Output the (x, y) coordinate of the center of the cell containing the given text.  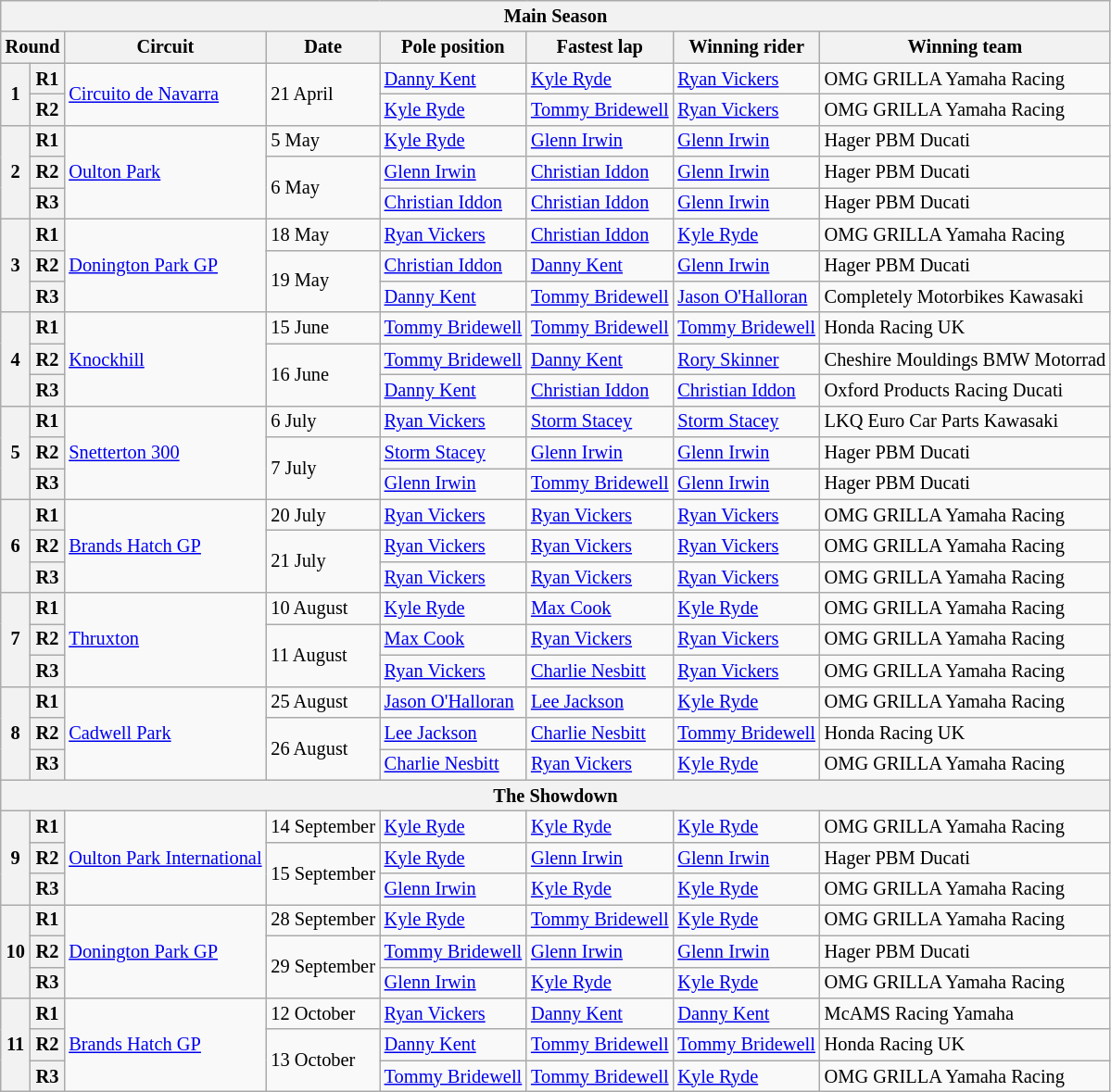
7 (16, 639)
The Showdown (556, 796)
Cheshire Mouldings BMW Motorrad (966, 359)
5 May (322, 141)
12 October (322, 1013)
10 (16, 950)
Snetterton 300 (165, 452)
LKQ Euro Car Parts Kawasaki (966, 421)
Knockhill (165, 359)
10 August (322, 609)
16 June (322, 374)
Oulton Park International (165, 858)
Cadwell Park (165, 734)
Oulton Park (165, 172)
14 September (322, 826)
Circuito de Navarra (165, 94)
Date (322, 47)
19 May (322, 282)
6 May (322, 187)
Completely Motorbikes Kawasaki (966, 296)
11 August (322, 654)
11 (16, 1045)
2 (16, 172)
18 May (322, 234)
15 September (322, 872)
9 (16, 858)
Main Season (556, 16)
Fastest lap (600, 47)
3 (16, 265)
8 (16, 734)
Winning rider (746, 47)
6 (16, 546)
15 June (322, 328)
Circuit (165, 47)
29 September (322, 967)
4 (16, 359)
26 August (322, 748)
Pole position (453, 47)
1 (16, 94)
25 August (322, 702)
21 April (322, 94)
McAMS Racing Yamaha (966, 1013)
Rory Skinner (746, 359)
6 July (322, 421)
28 September (322, 920)
21 July (322, 561)
7 July (322, 469)
5 (16, 452)
Thruxton (165, 639)
Winning team (966, 47)
13 October (322, 1060)
Round (33, 47)
Oxford Products Racing Ducati (966, 390)
20 July (322, 515)
